Scan for the cell matching the given text and deliver its [X, Y] coordinate at center. 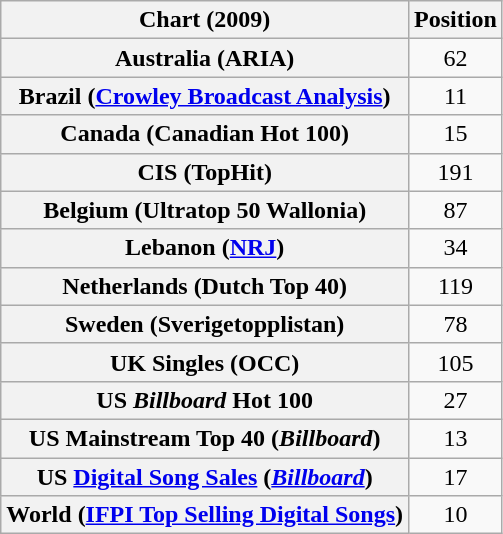
105 [456, 362]
Canada (Canadian Hot 100) [205, 134]
Sweden (Sverigetopplistan) [205, 324]
13 [456, 438]
Brazil (Crowley Broadcast Analysis) [205, 96]
US Billboard Hot 100 [205, 400]
Australia (ARIA) [205, 58]
World (IFPI Top Selling Digital Songs) [205, 515]
62 [456, 58]
119 [456, 286]
CIS (TopHit) [205, 172]
191 [456, 172]
10 [456, 515]
34 [456, 248]
US Mainstream Top 40 (Billboard) [205, 438]
27 [456, 400]
11 [456, 96]
US Digital Song Sales (Billboard) [205, 477]
Chart (2009) [205, 20]
Belgium (Ultratop 50 Wallonia) [205, 210]
17 [456, 477]
UK Singles (OCC) [205, 362]
87 [456, 210]
Lebanon (NRJ) [205, 248]
Netherlands (Dutch Top 40) [205, 286]
15 [456, 134]
Position [456, 20]
78 [456, 324]
